Extract the [x, y] coordinate from the center of the cell holding the provided text.  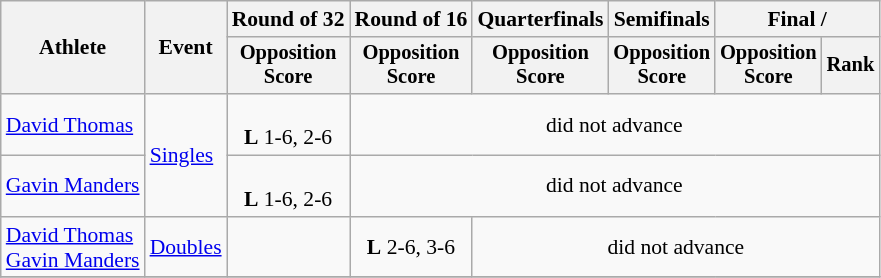
Round of 16 [412, 19]
Round of 32 [288, 19]
Singles [186, 155]
Doubles [186, 248]
Athlete [73, 48]
Semifinals [662, 19]
Gavin Manders [73, 186]
David ThomasGavin Manders [73, 248]
L 2-6, 3-6 [412, 248]
Rank [851, 66]
Final / [797, 19]
David Thomas [73, 124]
Event [186, 48]
Quarterfinals [540, 19]
